Extract the [x, y] coordinate from the center of the cell holding the provided text.  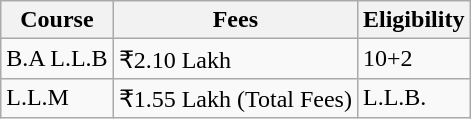
Course [57, 20]
₹1.55 Lakh (Total Fees) [235, 98]
B.A L.L.B [57, 59]
10+2 [413, 59]
Fees [235, 20]
L.L.M [57, 98]
Eligibility [413, 20]
₹2.10 Lakh [235, 59]
L.L.B. [413, 98]
